Pinpoint the cell where the given text exists, returning its (X, Y) midpoint coordinate. 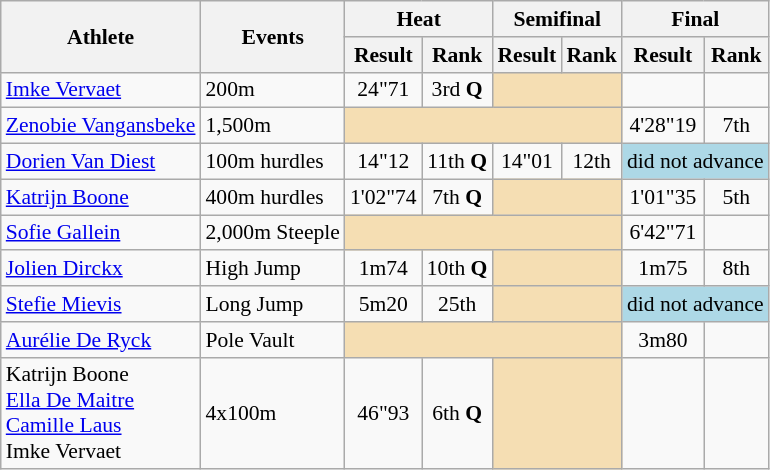
2,000m Steeple (273, 233)
7th (736, 126)
Final (696, 19)
1,500m (273, 126)
1'02"74 (384, 197)
Athlete (101, 36)
5m20 (384, 304)
3m80 (663, 340)
10th Q (458, 269)
7th Q (458, 197)
3rd Q (458, 90)
12th (592, 162)
Pole Vault (273, 340)
46"93 (384, 413)
24"71 (384, 90)
Katrijn Boone (101, 197)
4'28"19 (663, 126)
11th Q (458, 162)
Events (273, 36)
Zenobie Vangansbeke (101, 126)
25th (458, 304)
5th (736, 197)
1m74 (384, 269)
8th (736, 269)
Heat (419, 19)
400m hurdles (273, 197)
14"12 (384, 162)
200m (273, 90)
High Jump (273, 269)
Semifinal (556, 19)
Sofie Gallein (101, 233)
Dorien Van Diest (101, 162)
1m75 (663, 269)
1'01"35 (663, 197)
4x100m (273, 413)
Jolien Dirckx (101, 269)
14"01 (526, 162)
6'42"71 (663, 233)
Long Jump (273, 304)
100m hurdles (273, 162)
Aurélie De Ryck (101, 340)
Imke Vervaet (101, 90)
Stefie Mievis (101, 304)
6th Q (458, 413)
Katrijn BooneElla De MaitreCamille LausImke Vervaet (101, 413)
